Detect which cell encompasses the target text, then output its [X, Y] center coordinate. 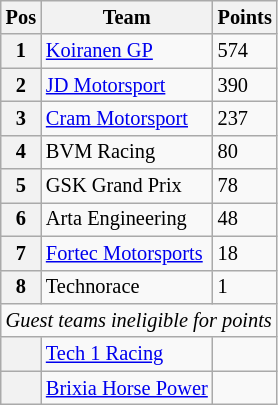
Team [127, 17]
390 [245, 85]
6 [21, 219]
BVM Racing [127, 152]
48 [245, 219]
237 [245, 118]
Pos [21, 17]
Cram Motorsport [127, 118]
JD Motorsport [127, 85]
78 [245, 186]
3 [21, 118]
Arta Engineering [127, 219]
2 [21, 85]
5 [21, 186]
Koiranen GP [127, 51]
Guest teams ineligible for points [139, 320]
18 [245, 253]
Fortec Motorsports [127, 253]
GSK Grand Prix [127, 186]
7 [21, 253]
Points [245, 17]
Technorace [127, 287]
Brixia Horse Power [127, 388]
4 [21, 152]
Tech 1 Racing [127, 354]
80 [245, 152]
574 [245, 51]
8 [21, 287]
